Provide the (X, Y) coordinate of the cell's center where the given text is located.  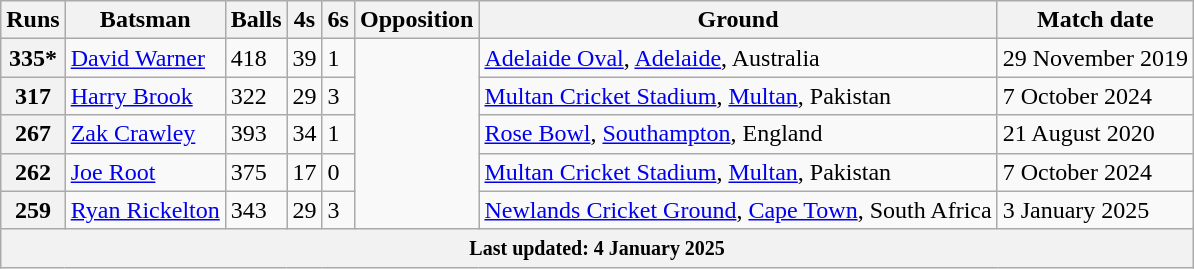
262 (33, 172)
335* (33, 58)
Balls (256, 20)
David Warner (145, 58)
418 (256, 58)
Zak Crawley (145, 134)
Batsman (145, 20)
Rose Bowl, Southampton, England (738, 134)
4s (304, 20)
21 August 2020 (1095, 134)
Opposition (416, 20)
Last updated: 4 January 2025 (598, 248)
34 (304, 134)
322 (256, 96)
393 (256, 134)
39 (304, 58)
Newlands Cricket Ground, Cape Town, South Africa (738, 210)
267 (33, 134)
29 November 2019 (1095, 58)
Harry Brook (145, 96)
0 (338, 172)
343 (256, 210)
Match date (1095, 20)
259 (33, 210)
Runs (33, 20)
6s (338, 20)
Adelaide Oval, Adelaide, Australia (738, 58)
17 (304, 172)
317 (33, 96)
3 January 2025 (1095, 210)
375 (256, 172)
Joe Root (145, 172)
Ground (738, 20)
Ryan Rickelton (145, 210)
